Determine the (x, y) coordinate at the center of the cell enclosing the given text.  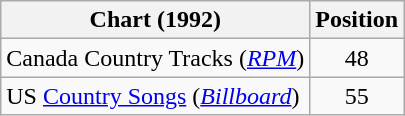
48 (357, 58)
Position (357, 20)
55 (357, 96)
Chart (1992) (156, 20)
Canada Country Tracks (RPM) (156, 58)
US Country Songs (Billboard) (156, 96)
